Provide the (x, y) coordinate of the cell's center where the given text is located.  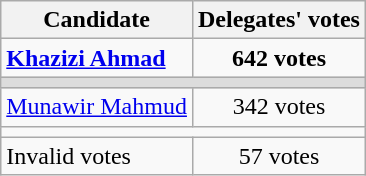
642 votes (278, 58)
342 votes (278, 107)
57 votes (278, 156)
Munawir Mahmud (97, 107)
Khazizi Ahmad (97, 58)
Invalid votes (97, 156)
Delegates' votes (278, 20)
Candidate (97, 20)
